Extract the (x, y) coordinate from the center of the cell holding the provided text.  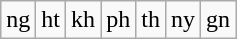
th (151, 20)
ht (51, 20)
gn (218, 20)
kh (84, 20)
ph (118, 20)
ng (18, 20)
ny (182, 20)
